Identify which cell holds the provided text, then report its (x, y) central coordinate. 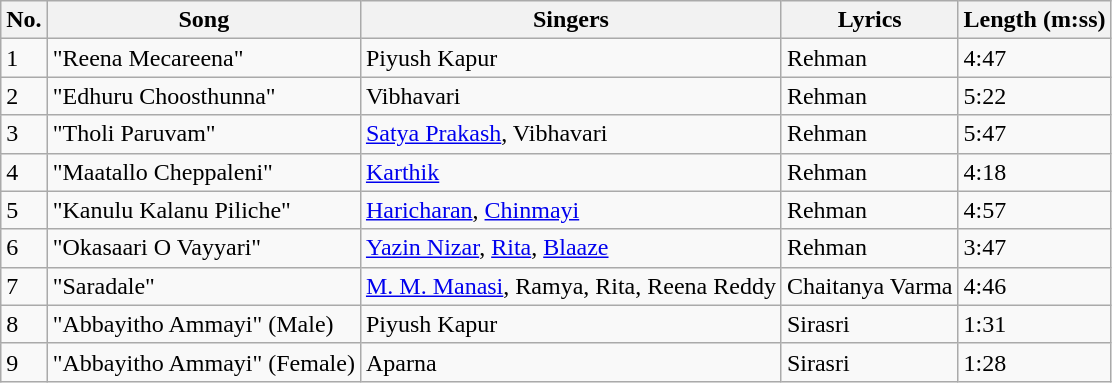
5 (24, 210)
Yazin Nizar, Rita, Blaaze (570, 248)
No. (24, 20)
1:31 (1034, 324)
4 (24, 172)
4:46 (1034, 286)
"Abbayitho Ammayi" (Female) (204, 362)
Vibhavari (570, 96)
Chaitanya Varma (870, 286)
3:47 (1034, 248)
"Okasaari O Vayyari" (204, 248)
8 (24, 324)
3 (24, 134)
Aparna (570, 362)
"Kanulu Kalanu Piliche" (204, 210)
"Reena Mecareena" (204, 58)
4:18 (1034, 172)
"Tholi Paruvam" (204, 134)
1:28 (1034, 362)
7 (24, 286)
Song (204, 20)
6 (24, 248)
1 (24, 58)
Satya Prakash, Vibhavari (570, 134)
2 (24, 96)
4:57 (1034, 210)
Haricharan, Chinmayi (570, 210)
Length (m:ss) (1034, 20)
"Maatallo Cheppaleni" (204, 172)
"Edhuru Choosthunna" (204, 96)
"Saradale" (204, 286)
Singers (570, 20)
M. M. Manasi, Ramya, Rita, Reena Reddy (570, 286)
9 (24, 362)
Lyrics (870, 20)
5:22 (1034, 96)
5:47 (1034, 134)
4:47 (1034, 58)
"Abbayitho Ammayi" (Male) (204, 324)
Karthik (570, 172)
